Scan for the cell matching the given text and deliver its [x, y] coordinate at center. 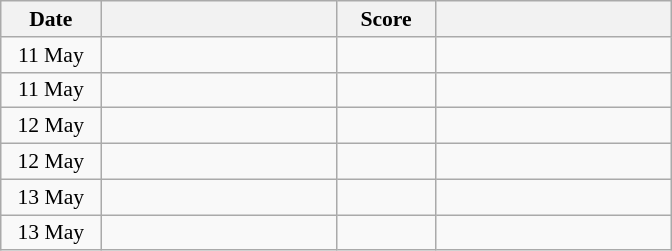
Score [386, 19]
Date [51, 19]
